Locate the cell with the specified text and output its [x, y] center coordinate. 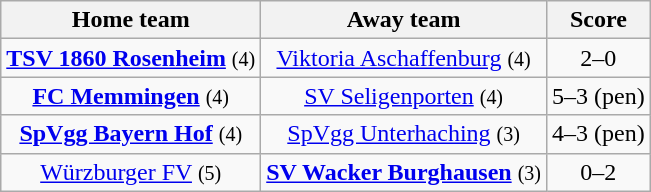
Viktoria Aschaffenburg (4) [404, 58]
4–3 (pen) [599, 134]
Away team [404, 20]
SpVgg Bayern Hof (4) [131, 134]
FC Memmingen (4) [131, 96]
SV Wacker Burghausen (3) [404, 172]
Score [599, 20]
Home team [131, 20]
TSV 1860 Rosenheim (4) [131, 58]
SpVgg Unterhaching (3) [404, 134]
0–2 [599, 172]
Würzburger FV (5) [131, 172]
2–0 [599, 58]
SV Seligenporten (4) [404, 96]
5–3 (pen) [599, 96]
